Return (X, Y) of the center of cell containing provided text 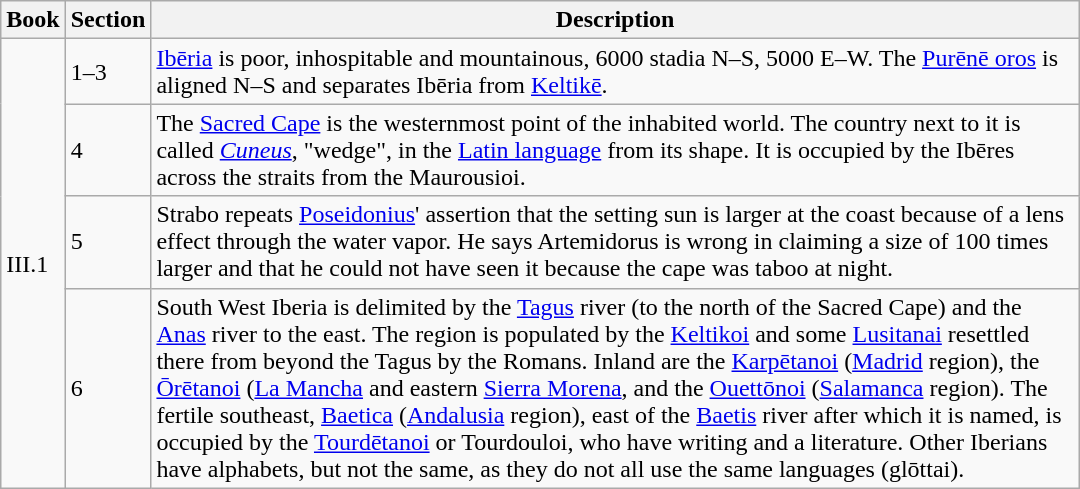
Description (615, 20)
III.1 (33, 264)
4 (108, 150)
Book (33, 20)
Section (108, 20)
Ibēria is poor, inhospitable and mountainous, 6000 stadia N–S, 5000 E–W. The Purēnē oros is aligned N–S and separates Ibēria from Keltikē. (615, 72)
6 (108, 388)
1–3 (108, 72)
5 (108, 242)
